Identify which cell holds the provided text, then report its (x, y) central coordinate. 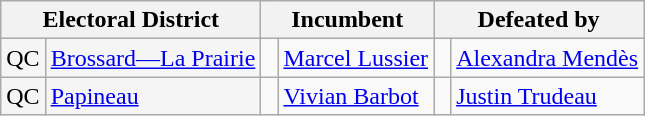
Justin Trudeau (548, 96)
Alexandra Mendès (548, 58)
Defeated by (539, 20)
Brossard—La Prairie (153, 58)
Electoral District (131, 20)
Vivian Barbot (356, 96)
Papineau (153, 96)
Incumbent (348, 20)
Marcel Lussier (356, 58)
